Pinpoint the cell where the given text exists, returning its [x, y] midpoint coordinate. 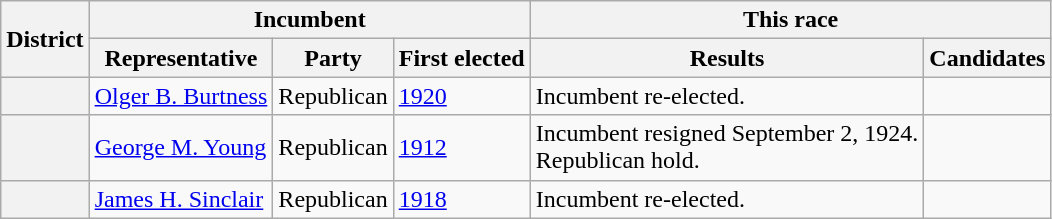
This race [790, 20]
Results [727, 58]
Incumbent resigned September 2, 1924.Republican hold. [727, 148]
District [45, 39]
James H. Sinclair [181, 199]
1918 [462, 199]
Olger B. Burtness [181, 96]
Incumbent [310, 20]
Candidates [988, 58]
1912 [462, 148]
1920 [462, 96]
Party [333, 58]
Representative [181, 58]
George M. Young [181, 148]
First elected [462, 58]
